Capture the cell that displays the provided text and extract its (X, Y) central coordinate. 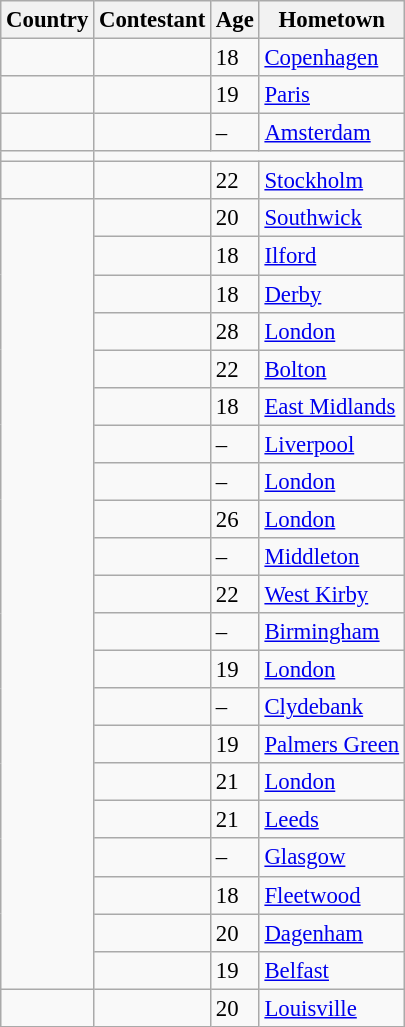
Amsterdam (332, 133)
Louisville (332, 1008)
Palmers Green (332, 745)
26 (236, 519)
West Kirby (332, 594)
Liverpool (332, 444)
East Midlands (332, 406)
Glasgow (332, 858)
Birmingham (332, 632)
Copenhagen (332, 58)
28 (236, 331)
Stockholm (332, 181)
Contestant (152, 20)
Clydebank (332, 707)
Hometown (332, 20)
Ilford (332, 256)
Derby (332, 294)
Paris (332, 95)
Bolton (332, 369)
Age (236, 20)
Leeds (332, 820)
Fleetwood (332, 895)
Dagenham (332, 933)
Country (48, 20)
Belfast (332, 970)
Southwick (332, 219)
Middleton (332, 557)
